Determine the (X, Y) coordinate at the center of the cell enclosing the given text.  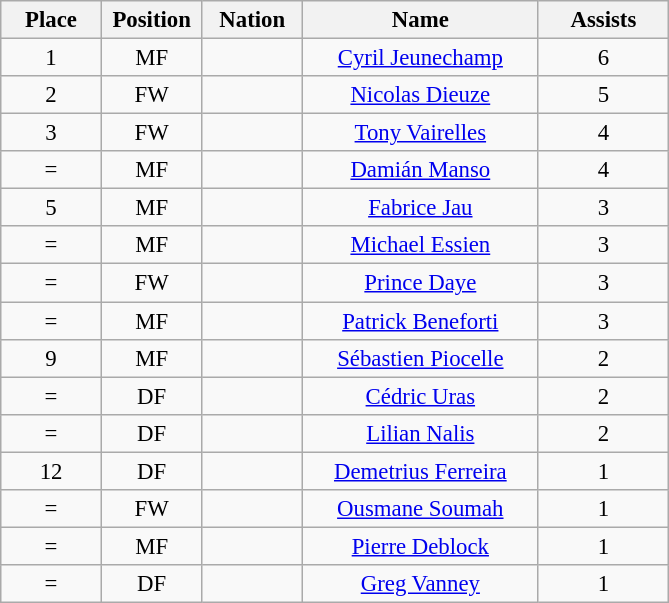
6 (604, 58)
Ousmane Soumah (421, 509)
Fabrice Jau (421, 208)
Damián Manso (421, 170)
Demetrius Ferreira (421, 471)
Assists (604, 20)
Greg Vanney (421, 584)
12 (52, 471)
Name (421, 20)
Cédric Uras (421, 396)
9 (52, 358)
Pierre Deblock (421, 546)
Place (52, 20)
Sébastien Piocelle (421, 358)
Nicolas Dieuze (421, 95)
Prince Daye (421, 283)
Cyril Jeunechamp (421, 58)
Position (152, 20)
Tony Vairelles (421, 133)
Michael Essien (421, 245)
Patrick Beneforti (421, 321)
Lilian Nalis (421, 433)
Nation (252, 20)
